Search for the cell housing the specified text and yield its [X, Y] center coordinate. 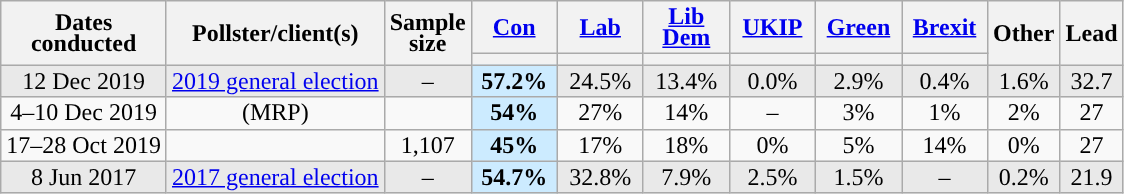
Samplesize [428, 33]
57.2% [514, 81]
Con [514, 28]
1.5% [858, 177]
Other [1024, 33]
18% [686, 145]
13.4% [686, 81]
Brexit [945, 28]
(MRP) [275, 113]
4–10 Dec 2019 [84, 113]
27% [600, 113]
8 Jun 2017 [84, 177]
2.9% [858, 81]
54% [514, 113]
17–28 Oct 2019 [84, 145]
2019 general election [275, 81]
3% [858, 113]
Green [858, 28]
1% [945, 113]
Lab [600, 28]
1.6% [1024, 81]
2017 general election [275, 177]
Datesconducted [84, 33]
0.0% [772, 81]
12 Dec 2019 [84, 81]
0.2% [1024, 177]
5% [858, 145]
54.7% [514, 177]
Pollster/client(s) [275, 33]
2% [1024, 113]
UKIP [772, 28]
1,107 [428, 145]
Lead [1092, 33]
0.4% [945, 81]
32.7 [1092, 81]
21.9 [1092, 177]
2.5% [772, 177]
Lib Dem [686, 28]
24.5% [600, 81]
17% [600, 145]
32.8% [600, 177]
7.9% [686, 177]
45% [514, 145]
